Search for the cell housing the specified text and yield its (X, Y) center coordinate. 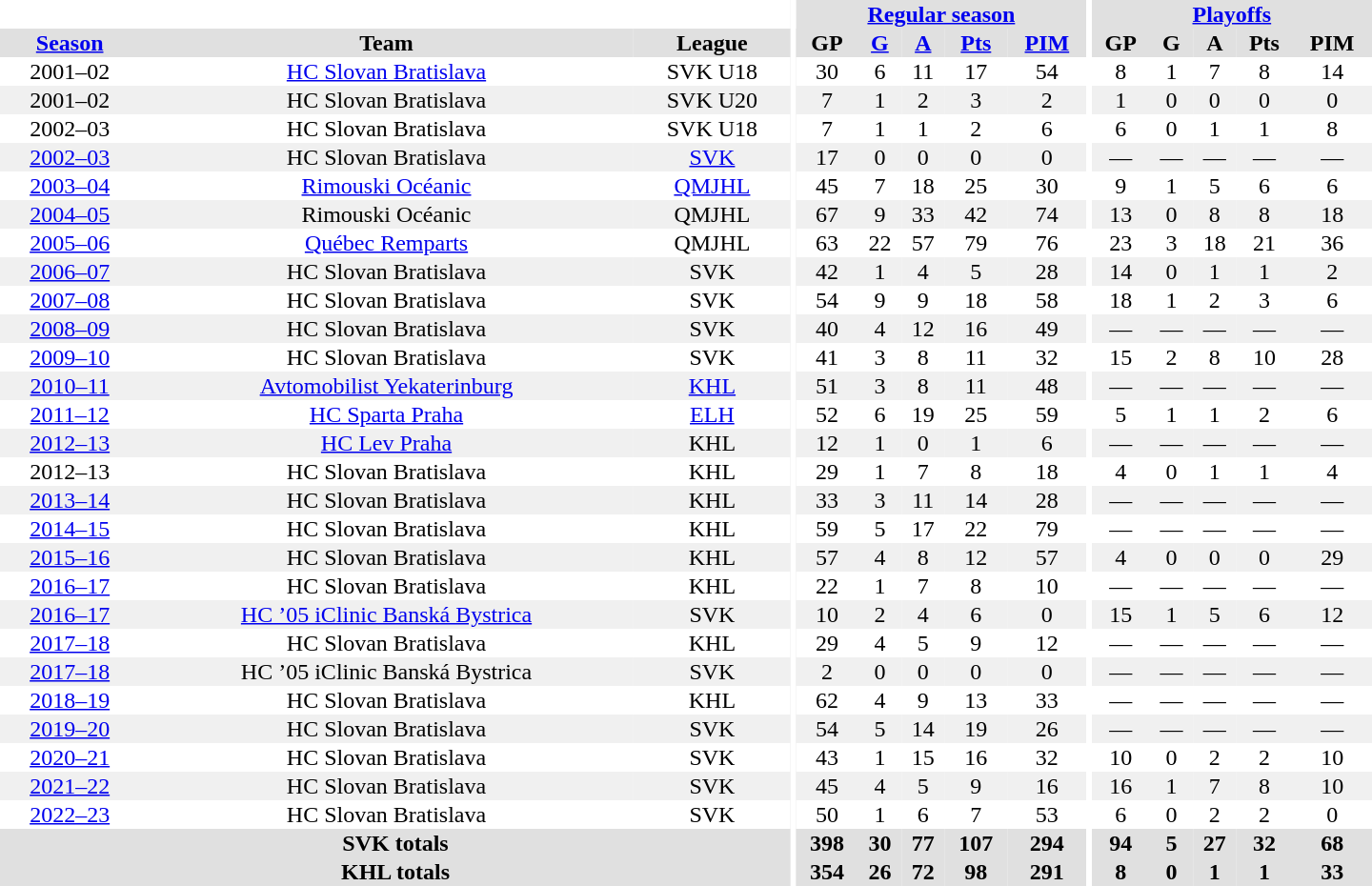
2008–09 (70, 329)
KHL totals (395, 872)
52 (827, 414)
2003–04 (70, 186)
53 (1047, 815)
51 (827, 386)
36 (1332, 243)
43 (827, 757)
ELH (713, 414)
354 (827, 872)
41 (827, 357)
21 (1265, 243)
SVK totals (395, 843)
2010–11 (70, 386)
107 (977, 843)
98 (977, 872)
2019–20 (70, 729)
2014–15 (70, 529)
68 (1332, 843)
76 (1047, 243)
291 (1047, 872)
294 (1047, 843)
2007–08 (70, 300)
2020–21 (70, 757)
2009–10 (70, 357)
74 (1047, 214)
23 (1120, 243)
HC Lev Praha (386, 443)
Avtomobilist Yekaterinburg (386, 386)
HC Sparta Praha (386, 414)
63 (827, 243)
2022–23 (70, 815)
2015–16 (70, 557)
Team (386, 43)
27 (1214, 843)
League (713, 43)
58 (1047, 300)
50 (827, 815)
2018–19 (70, 700)
2006–07 (70, 272)
2021–22 (70, 786)
398 (827, 843)
94 (1120, 843)
2005–06 (70, 243)
2004–05 (70, 214)
48 (1047, 386)
Playoffs (1232, 14)
2013–14 (70, 500)
Regular season (941, 14)
72 (922, 872)
67 (827, 214)
49 (1047, 329)
SVK U20 (713, 100)
2011–12 (70, 414)
Season (70, 43)
Québec Remparts (386, 243)
77 (922, 843)
40 (827, 329)
62 (827, 700)
